Identify which cell holds the provided text, then report its [x, y] central coordinate. 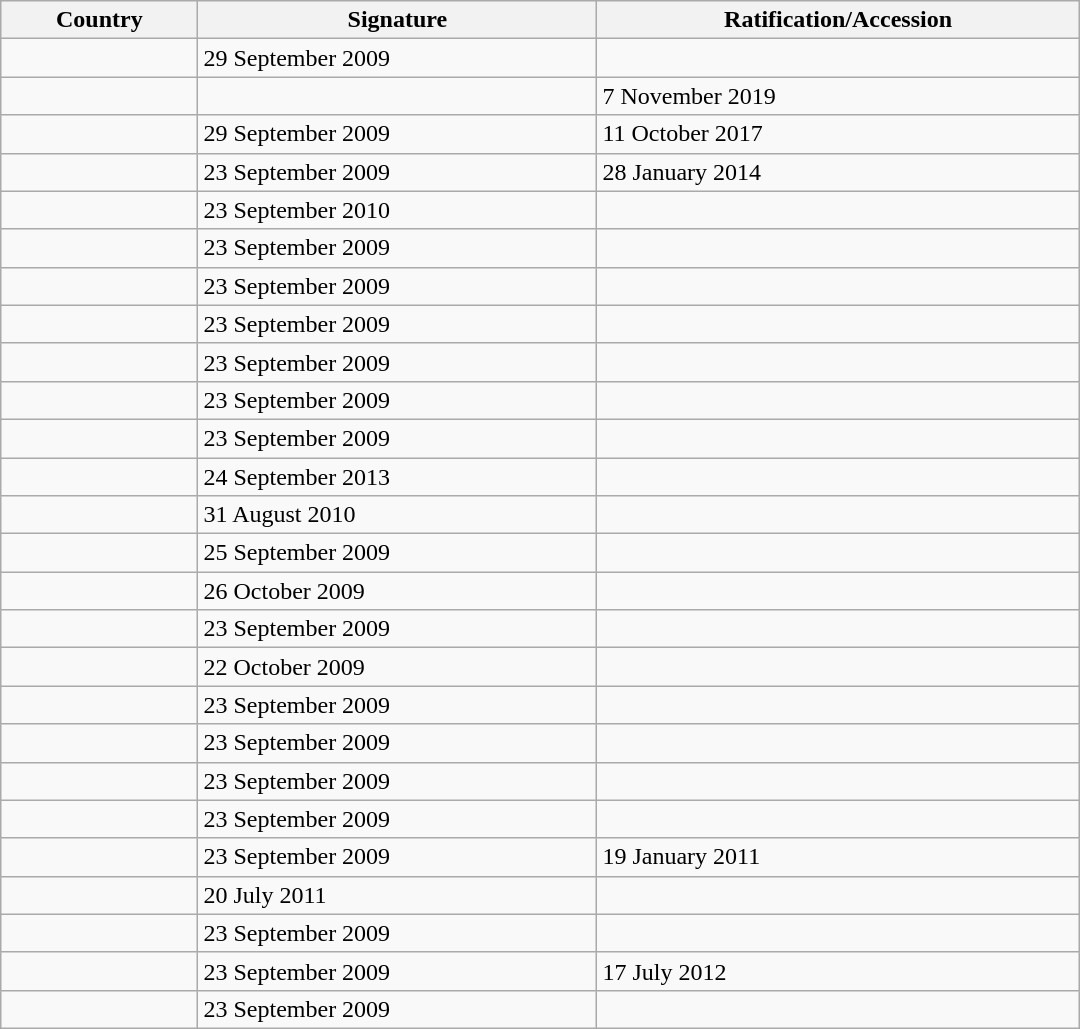
19 January 2011 [838, 857]
26 October 2009 [398, 591]
7 November 2019 [838, 96]
25 September 2009 [398, 553]
Ratification/Accession [838, 20]
20 July 2011 [398, 895]
24 September 2013 [398, 477]
17 July 2012 [838, 971]
23 September 2010 [398, 210]
Signature [398, 20]
28 January 2014 [838, 172]
11 October 2017 [838, 134]
31 August 2010 [398, 515]
Country [100, 20]
22 October 2009 [398, 667]
